Return the [X, Y] coordinate for the center point of the cell that contains the specified text.  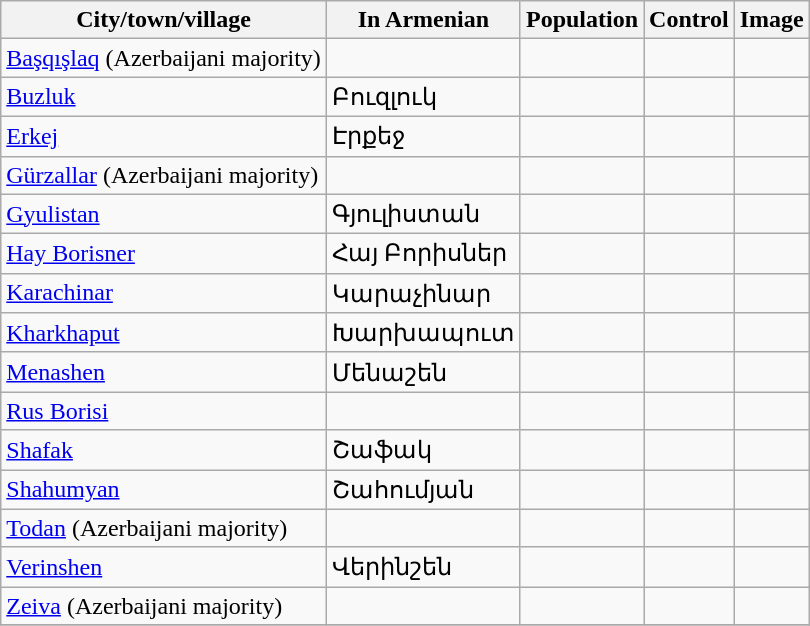
Հայ Բորիսներ [423, 254]
Shahumyan [164, 490]
Կարաչինար [423, 293]
Hay Borisner [164, 254]
Erkej [164, 136]
Խարխապուտ [423, 333]
Control [690, 20]
Բուզլուկ [423, 97]
Zeiva (Azerbaijani majority) [164, 606]
Վերինշեն [423, 567]
Շահումյան [423, 490]
In Armenian [423, 20]
Kharkhaput [164, 333]
Մենաշեն [423, 372]
Başqışlaq (Azerbaijani majority) [164, 58]
Population [582, 20]
Buzluk [164, 97]
Գյուլիստան [423, 214]
Image [772, 20]
Շաֆակ [423, 450]
Gürzallar (Azerbaijani majority) [164, 175]
City/town/village [164, 20]
Menashen [164, 372]
Verinshen [164, 567]
Karachinar [164, 293]
Gyulistan [164, 214]
Shafak [164, 450]
Էրքեջ [423, 136]
Rus Borisi [164, 411]
Todan (Azerbaijani majority) [164, 528]
